Pinpoint the cell where the given text exists, returning its (X, Y) midpoint coordinate. 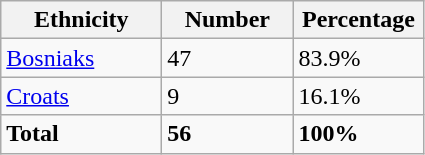
9 (228, 96)
Total (82, 134)
16.1% (358, 96)
Percentage (358, 20)
56 (228, 134)
Bosniaks (82, 58)
100% (358, 134)
83.9% (358, 58)
Ethnicity (82, 20)
Croats (82, 96)
Number (228, 20)
47 (228, 58)
